Pinpoint the cell where the given text exists, returning its [X, Y] midpoint coordinate. 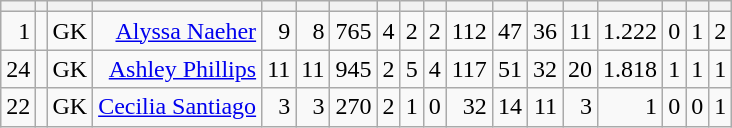
9 [279, 31]
945 [354, 69]
14 [510, 107]
270 [354, 107]
24 [18, 69]
22 [18, 107]
36 [544, 31]
Ashley Phillips [178, 69]
1.818 [630, 69]
Alyssa Naeher [178, 31]
Cecilia Santiago [178, 107]
5 [412, 69]
117 [469, 69]
1.222 [630, 31]
8 [313, 31]
20 [580, 69]
112 [469, 31]
765 [354, 31]
51 [510, 69]
47 [510, 31]
